Return the [X, Y] coordinate for the center point of the cell that contains the specified text.  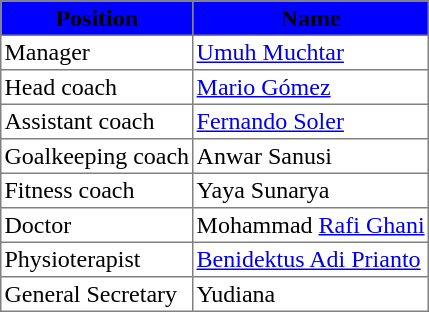
Physioterapist [97, 259]
Head coach [97, 87]
Fernando Soler [310, 121]
Mario Gómez [310, 87]
Anwar Sanusi [310, 156]
General Secretary [97, 294]
Position [97, 18]
Umuh Muchtar [310, 52]
Goalkeeping coach [97, 156]
Benidektus Adi Prianto [310, 259]
Yaya Sunarya [310, 190]
Assistant coach [97, 121]
Name [310, 18]
Manager [97, 52]
Doctor [97, 225]
Yudiana [310, 294]
Mohammad Rafi Ghani [310, 225]
Fitness coach [97, 190]
